Output the [X, Y] coordinate of the center of the cell containing the given text.  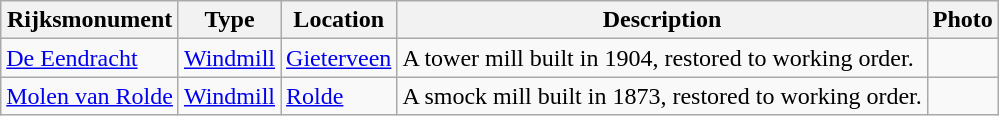
De Eendracht [90, 58]
Type [229, 20]
A smock mill built in 1873, restored to working order. [662, 96]
Photo [962, 20]
Gieterveen [339, 58]
Description [662, 20]
Rijksmonument [90, 20]
Location [339, 20]
Molen van Rolde [90, 96]
A tower mill built in 1904, restored to working order. [662, 58]
Rolde [339, 96]
